Capture the cell that displays the provided text and extract its (X, Y) central coordinate. 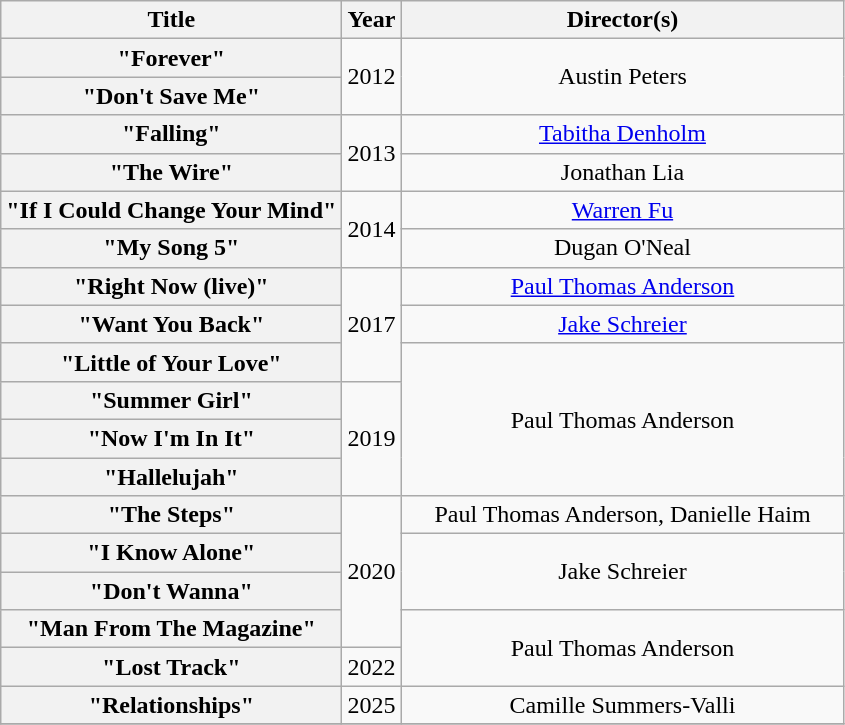
"If I Could Change Your Mind" (172, 210)
"The Steps" (172, 515)
2014 (372, 229)
"Don't Save Me" (172, 96)
Year (372, 20)
"Right Now (live)" (172, 286)
Camille Summers-Valli (622, 705)
Tabitha Denholm (622, 134)
"Little of Your Love" (172, 362)
2013 (372, 153)
"Relationships" (172, 705)
2022 (372, 667)
Dugan O'Neal (622, 248)
2017 (372, 324)
"Now I'm In It" (172, 438)
"Lost Track" (172, 667)
"Don't Wanna" (172, 591)
2020 (372, 572)
2025 (372, 705)
2019 (372, 438)
Director(s) (622, 20)
Austin Peters (622, 77)
Warren Fu (622, 210)
"My Song 5" (172, 248)
Jonathan Lia (622, 172)
"Want You Back" (172, 324)
Title (172, 20)
2012 (372, 77)
"Falling" (172, 134)
"Man From The Magazine" (172, 629)
"Hallelujah" (172, 477)
"The Wire" (172, 172)
"Summer Girl" (172, 400)
"Forever" (172, 58)
"I Know Alone" (172, 553)
Paul Thomas Anderson, Danielle Haim (622, 515)
